Locate the cell with the specified text and output its (X, Y) center coordinate. 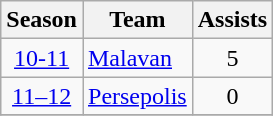
0 (232, 96)
Team (137, 20)
5 (232, 58)
Season (42, 20)
11–12 (42, 96)
Assists (232, 20)
Malavan (137, 58)
10-11 (42, 58)
Persepolis (137, 96)
